Detect which cell encompasses the target text, then output its (X, Y) center coordinate. 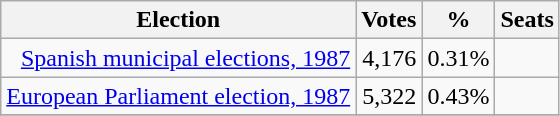
Spanish municipal elections, 1987 (178, 58)
5,322 (389, 96)
Votes (389, 20)
European Parliament election, 1987 (178, 96)
0.31% (458, 58)
Seats (527, 20)
Election (178, 20)
0.43% (458, 96)
4,176 (389, 58)
% (458, 20)
